Locate the cell with the specified text and output its (X, Y) center coordinate. 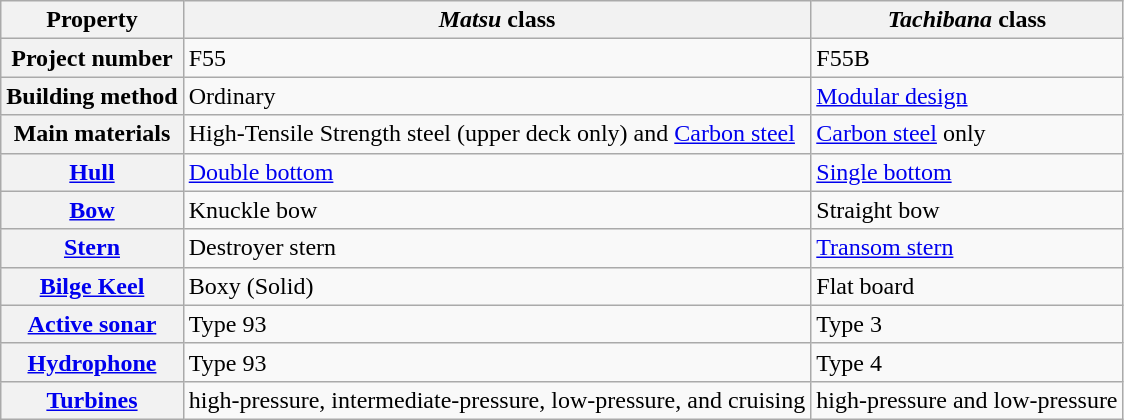
F55 (497, 58)
Type 4 (967, 362)
F55B (967, 58)
Active sonar (92, 324)
high-pressure and low-pressure (967, 400)
Double bottom (497, 172)
Project number (92, 58)
Knuckle bow (497, 210)
Hydrophone (92, 362)
Destroyer stern (497, 248)
Bow (92, 210)
Building method (92, 96)
Stern (92, 248)
High-Tensile Strength steel (upper deck only) and Carbon steel (497, 134)
Type 3 (967, 324)
Carbon steel only (967, 134)
Hull (92, 172)
Straight bow (967, 210)
Main materials (92, 134)
Tachibana class (967, 20)
Transom stern (967, 248)
Flat board (967, 286)
Ordinary (497, 96)
high-pressure, intermediate-pressure, low-pressure, and cruising (497, 400)
Matsu class (497, 20)
Property (92, 20)
Boxy (Solid) (497, 286)
Single bottom (967, 172)
Turbines (92, 400)
Bilge Keel (92, 286)
Modular design (967, 96)
